From the cell containing the given text, extract its center point as [x, y] coordinate. 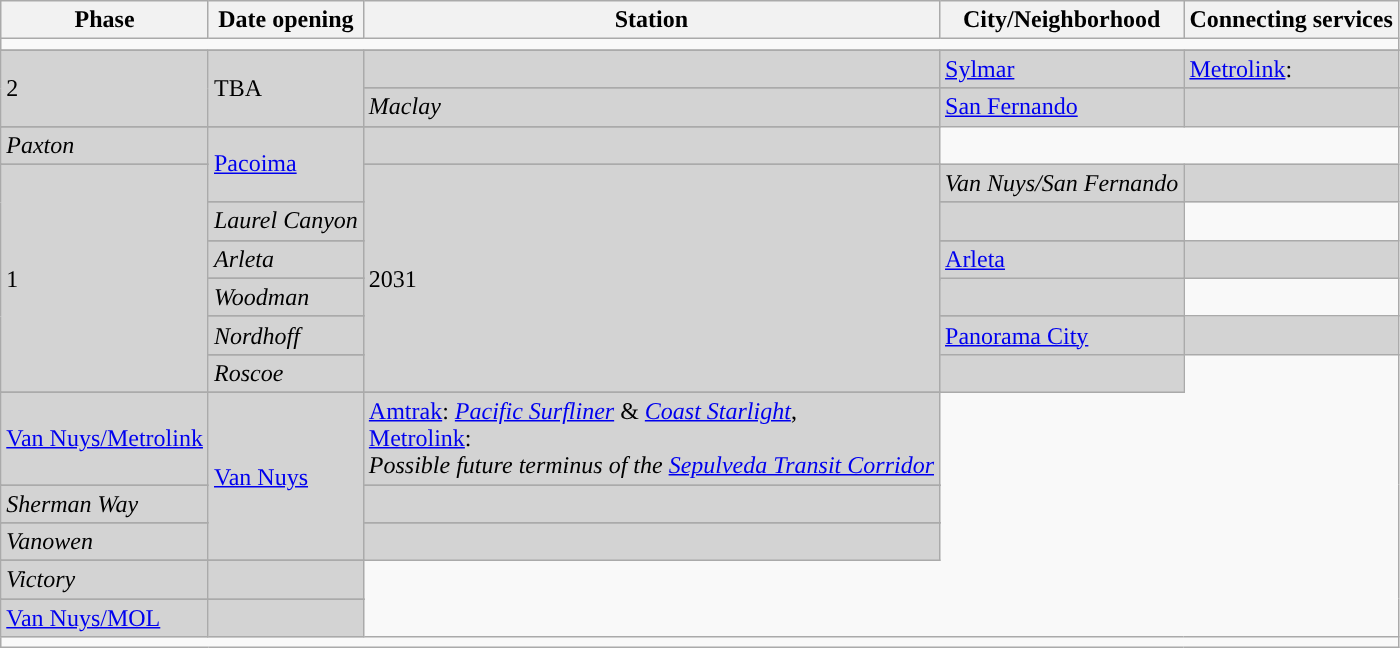
Van Nuys [286, 476]
Victory [105, 580]
Van Nuys/San Fernando [1062, 183]
Sherman Way [105, 503]
TBA [286, 88]
Pacoima [286, 164]
1 [105, 278]
Woodman [286, 297]
Paxton [105, 145]
Van Nuys/MOL [105, 618]
Panorama City [1062, 335]
San Fernando [1062, 107]
Maclay [651, 107]
2 [105, 88]
Sylmar [1062, 69]
Nordhoff [286, 335]
Vanowen [105, 542]
Van Nuys/Metrolink [105, 438]
Date opening [286, 20]
City/Neighborhood [1062, 20]
Roscoe [286, 373]
Phase [105, 20]
Connecting services [1291, 20]
Station [651, 20]
2031 [651, 278]
Metrolink: [1291, 69]
Laurel Canyon [286, 221]
Amtrak: Pacific Surfliner & Coast Starlight, Metrolink: Possible future terminus of the Sepulveda Transit Corridor [651, 438]
